Find where the given text appears and provide that cell's center as [X, Y] coordinate. 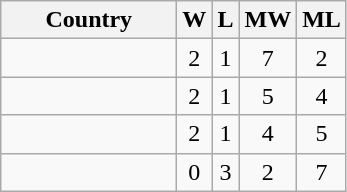
Country [89, 20]
MW [268, 20]
3 [226, 172]
W [194, 20]
ML [322, 20]
0 [194, 172]
L [226, 20]
